Return the (x, y) coordinate for the center point of the cell that contains the specified text.  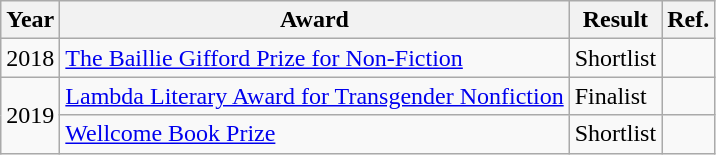
The Baillie Gifford Prize for Non-Fiction (314, 58)
Result (615, 20)
2018 (30, 58)
Wellcome Book Prize (314, 134)
2019 (30, 115)
Lambda Literary Award for Transgender Nonfiction (314, 96)
Finalist (615, 96)
Ref. (688, 20)
Award (314, 20)
Year (30, 20)
